Return [x, y] of the center of cell containing provided text 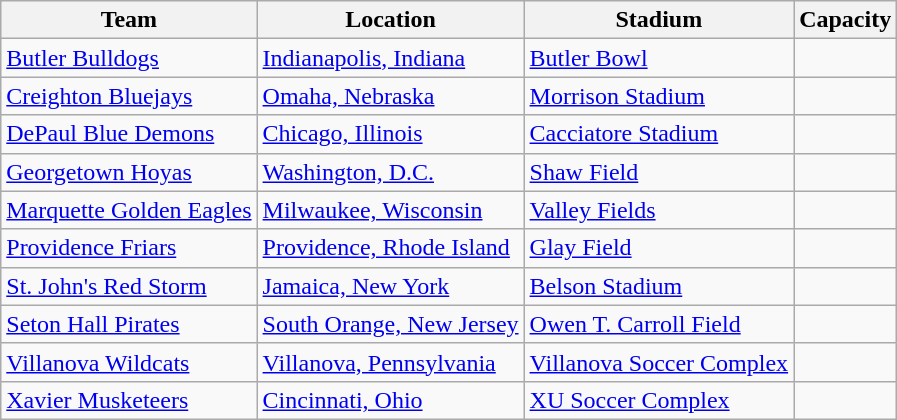
Villanova Soccer Complex [659, 362]
Morrison Stadium [659, 96]
South Orange, New Jersey [390, 324]
Valley Fields [659, 210]
Indianapolis, Indiana [390, 58]
Stadium [659, 20]
Butler Bowl [659, 58]
Providence, Rhode Island [390, 248]
DePaul Blue Demons [129, 134]
Jamaica, New York [390, 286]
St. John's Red Storm [129, 286]
Capacity [846, 20]
Chicago, Illinois [390, 134]
Creighton Bluejays [129, 96]
Location [390, 20]
Providence Friars [129, 248]
Cincinnati, Ohio [390, 400]
Xavier Musketeers [129, 400]
XU Soccer Complex [659, 400]
Marquette Golden Eagles [129, 210]
Shaw Field [659, 172]
Team [129, 20]
Cacciatore Stadium [659, 134]
Villanova, Pennsylvania [390, 362]
Milwaukee, Wisconsin [390, 210]
Villanova Wildcats [129, 362]
Belson Stadium [659, 286]
Owen T. Carroll Field [659, 324]
Butler Bulldogs [129, 58]
Seton Hall Pirates [129, 324]
Glay Field [659, 248]
Washington, D.C. [390, 172]
Georgetown Hoyas [129, 172]
Omaha, Nebraska [390, 96]
